For the text-containing cell, return its midpoint in (X, Y) coordinate format. 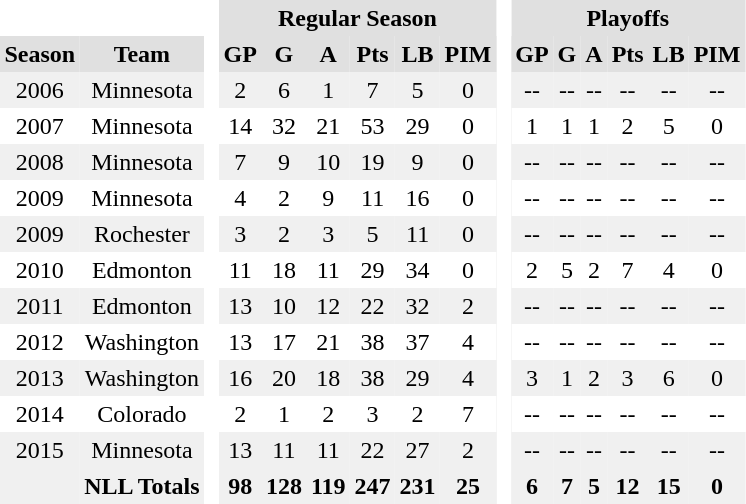
Team (142, 54)
Regular Season (358, 18)
Season (40, 54)
34 (418, 270)
231 (418, 486)
20 (284, 378)
2014 (40, 414)
2006 (40, 90)
25 (468, 486)
2010 (40, 270)
27 (418, 450)
NLL Totals (142, 486)
2015 (40, 450)
2011 (40, 306)
Colorado (142, 414)
53 (372, 126)
17 (284, 342)
15 (668, 486)
247 (372, 486)
14 (240, 126)
Playoffs (628, 18)
Rochester (142, 234)
119 (328, 486)
2012 (40, 342)
2007 (40, 126)
128 (284, 486)
19 (372, 162)
37 (418, 342)
2013 (40, 378)
98 (240, 486)
2008 (40, 162)
